Output the (x, y) coordinate of the center of the cell containing the given text.  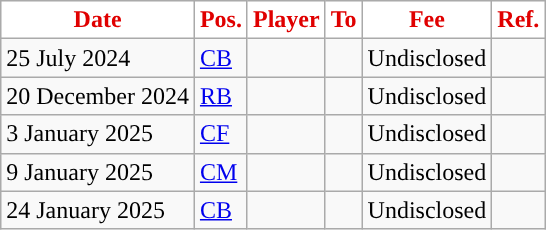
Fee (427, 20)
Date (98, 20)
24 January 2025 (98, 210)
CF (220, 134)
9 January 2025 (98, 172)
20 December 2024 (98, 96)
Pos. (220, 20)
RB (220, 96)
Player (286, 20)
Ref. (518, 20)
To (344, 20)
CM (220, 172)
25 July 2024 (98, 58)
3 January 2025 (98, 134)
